Return the (X, Y) coordinate for the center point of the cell that contains the specified text.  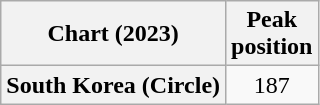
187 (272, 85)
Chart (2023) (114, 34)
South Korea (Circle) (114, 85)
Peakposition (272, 34)
